Return the [x, y] coordinate for the center point of the cell that contains the specified text.  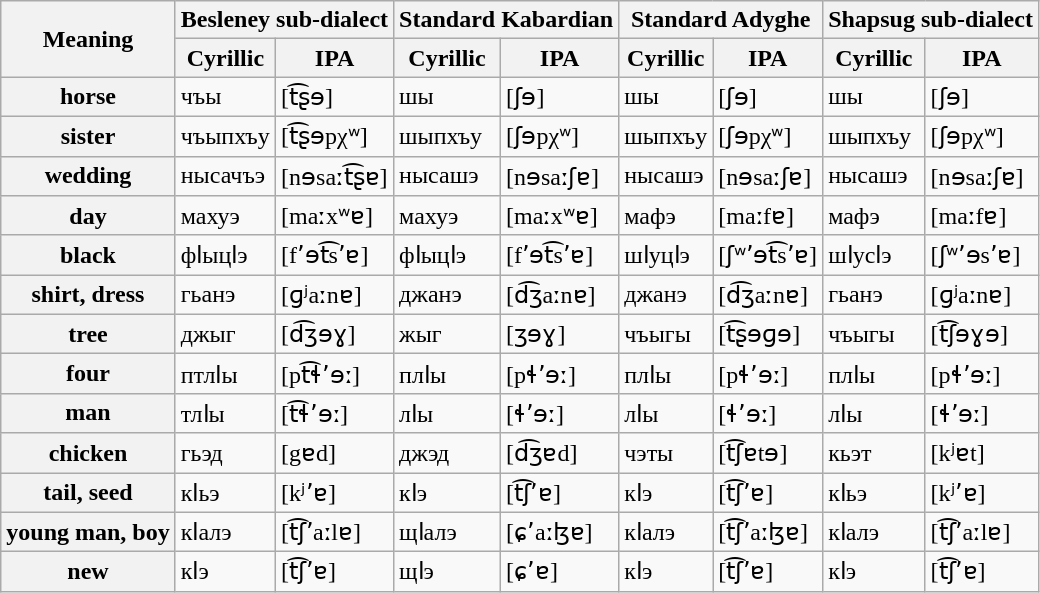
tail, seed [88, 492]
Shapsug sub-dialect [931, 20]
[kʲɐt] [982, 453]
[ʃʷʼɘsʼɐ] [982, 255]
жыг [448, 334]
шӏусӏэ [874, 255]
[nɘsaːt͡ʂɐ] [335, 176]
shirt, dress [88, 295]
[d͡ʒɐd] [559, 453]
[t͡ʂɘɡɘ] [768, 334]
щӏалэ [448, 532]
Meaning [88, 39]
[ʃʷʼɘt͡sʼɐ] [768, 255]
[t͡ʂɘ] [335, 97]
[ɕʼɐ] [559, 572]
four [88, 374]
day [88, 216]
[t͡ɬʼɘː] [335, 413]
tree [88, 334]
чъы [225, 97]
Standard Kabardian [506, 20]
[pt͡ɬʼɘː] [335, 374]
[gɐd] [335, 453]
чъыпхъу [225, 136]
[t͡ʃɐtɘ] [768, 453]
чэты [666, 453]
wedding [88, 176]
young man, boy [88, 532]
шӏуцӏэ [666, 255]
кьэт [874, 453]
chicken [88, 453]
тлӏы [225, 413]
[t͡ʂɘpχʷ] [335, 136]
гьэд [225, 453]
нысачъэ [225, 176]
Standard Adyghe [721, 20]
джэд [448, 453]
[t͡ʃɘɣɘ] [982, 334]
джыг [225, 334]
птлӏы [225, 374]
man [88, 413]
new [88, 572]
[t͡ʃʼaːɮɐ] [768, 532]
щӏэ [448, 572]
black [88, 255]
sister [88, 136]
[ɕʼaːɮɐ] [559, 532]
horse [88, 97]
[ʒɘɣ] [559, 334]
[d͡ʒɘɣ] [335, 334]
Besleney sub-dialect [284, 20]
